Return the [x, y] coordinate for the center point of the cell that contains the specified text.  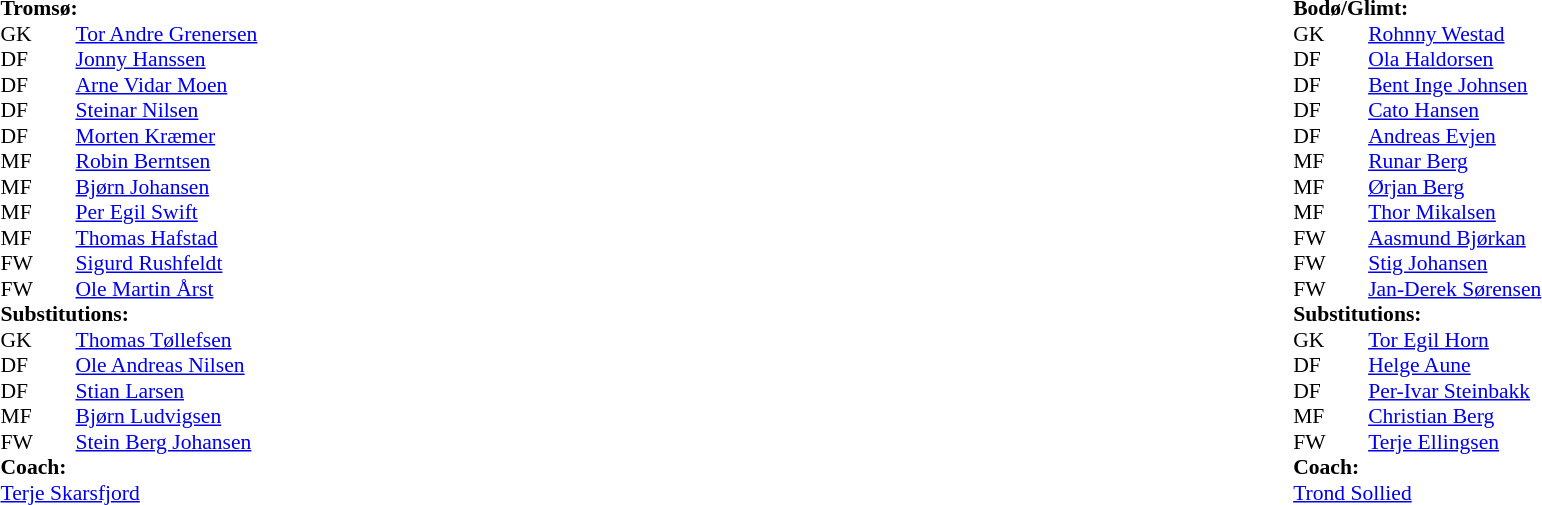
Rohnny Westad [1454, 34]
Per Egil Swift [167, 213]
Morten Kræmer [167, 136]
Thor Mikalsen [1454, 213]
Aasmund Bjørkan [1454, 238]
Ørjan Berg [1454, 187]
Ole Andreas Nilsen [167, 365]
Ola Haldorsen [1454, 59]
Sigurd Rushfeldt [167, 263]
Helge Aune [1454, 365]
Christian Berg [1454, 417]
Stein Berg Johansen [167, 442]
Bjørn Johansen [167, 187]
Steinar Nilsen [167, 111]
Stig Johansen [1454, 263]
Robin Berntsen [167, 161]
Arne Vidar Moen [167, 85]
Thomas Tøllefsen [167, 340]
Thomas Hafstad [167, 238]
Ole Martin Årst [167, 289]
Jan-Derek Sørensen [1454, 289]
Stian Larsen [167, 391]
Andreas Evjen [1454, 136]
Jonny Hanssen [167, 59]
Bjørn Ludvigsen [167, 417]
Runar Berg [1454, 161]
Terje Ellingsen [1454, 442]
Cato Hansen [1454, 111]
Per-Ivar Steinbakk [1454, 391]
Tor Andre Grenersen [167, 34]
Bent Inge Johnsen [1454, 85]
Tor Egil Horn [1454, 340]
